Return (x, y) of the center of cell containing provided text 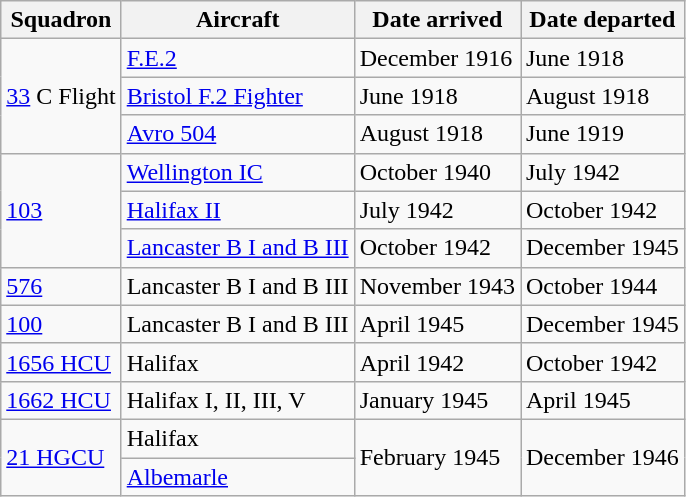
Albemarle (238, 477)
June 1919 (602, 134)
Aircraft (238, 20)
F.E.2 (238, 58)
April 1942 (437, 362)
1656 HCU (61, 362)
February 1945 (437, 457)
Squadron (61, 20)
Halifax II (238, 210)
Wellington IC (238, 172)
October 1940 (437, 172)
33 C Flight (61, 96)
100 (61, 324)
21 HGCU (61, 457)
January 1945 (437, 400)
Bristol F.2 Fighter (238, 96)
December 1916 (437, 58)
Halifax I, II, III, V (238, 400)
576 (61, 286)
December 1946 (602, 457)
103 (61, 210)
Date departed (602, 20)
1662 HCU (61, 400)
October 1944 (602, 286)
Avro 504 (238, 134)
November 1943 (437, 286)
Date arrived (437, 20)
